Provide the [X, Y] coordinate of the cell's center where the given text is located.  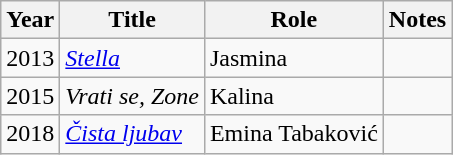
Title [132, 20]
Kalina [294, 96]
Notes [417, 20]
Čista ljubav [132, 134]
Jasmina [294, 58]
Emina Tabaković [294, 134]
Vrati se, Zone [132, 96]
2018 [30, 134]
Stella [132, 58]
2015 [30, 96]
2013 [30, 58]
Year [30, 20]
Role [294, 20]
